Scan for the cell matching the given text and deliver its (x, y) coordinate at center. 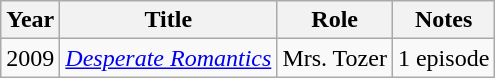
Year (30, 20)
2009 (30, 58)
Desperate Romantics (168, 58)
Role (335, 20)
Mrs. Tozer (335, 58)
1 episode (443, 58)
Title (168, 20)
Notes (443, 20)
